Extract the [X, Y] coordinate from the center of the cell holding the provided text.  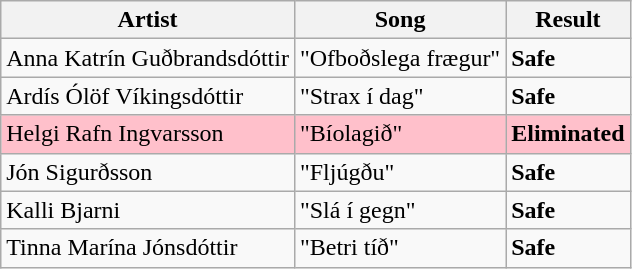
"Strax í dag" [400, 96]
Anna Katrín Guðbrandsdóttir [148, 58]
"Slá í gegn" [400, 210]
Tinna Marína Jónsdóttir [148, 248]
Jón Sigurðsson [148, 172]
"Fljúgðu" [400, 172]
"Betri tíð" [400, 248]
Artist [148, 20]
"Bíolagið" [400, 134]
Ardís Ólöf Víkingsdóttir [148, 96]
"Ofboðslega frægur" [400, 58]
Result [568, 20]
Song [400, 20]
Eliminated [568, 134]
Kalli Bjarni [148, 210]
Helgi Rafn Ingvarsson [148, 134]
